Detect which cell encompasses the target text, then output its [X, Y] center coordinate. 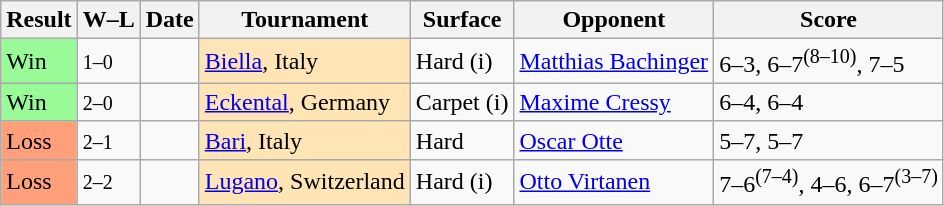
Bari, Italy [304, 140]
Matthias Bachinger [614, 62]
Maxime Cressy [614, 102]
6–3, 6–7(8–10), 7–5 [829, 62]
Biella, Italy [304, 62]
Date [170, 20]
Oscar Otte [614, 140]
W–L [108, 20]
Result [39, 20]
Opponent [614, 20]
6–4, 6–4 [829, 102]
Carpet (i) [462, 102]
Surface [462, 20]
Otto Virtanen [614, 182]
1–0 [108, 62]
5–7, 5–7 [829, 140]
Tournament [304, 20]
2–1 [108, 140]
2–2 [108, 182]
7–6(7–4), 4–6, 6–7(3–7) [829, 182]
Score [829, 20]
Lugano, Switzerland [304, 182]
2–0 [108, 102]
Eckental, Germany [304, 102]
Hard [462, 140]
